Locate the cell with the specified text and output its (X, Y) center coordinate. 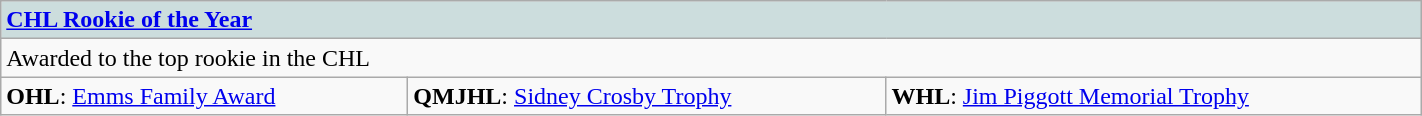
OHL: Emms Family Award (204, 96)
CHL Rookie of the Year (711, 20)
Awarded to the top rookie in the CHL (711, 58)
QMJHL: Sidney Crosby Trophy (647, 96)
WHL: Jim Piggott Memorial Trophy (1154, 96)
